Pinpoint the cell where the given text exists, returning its [x, y] midpoint coordinate. 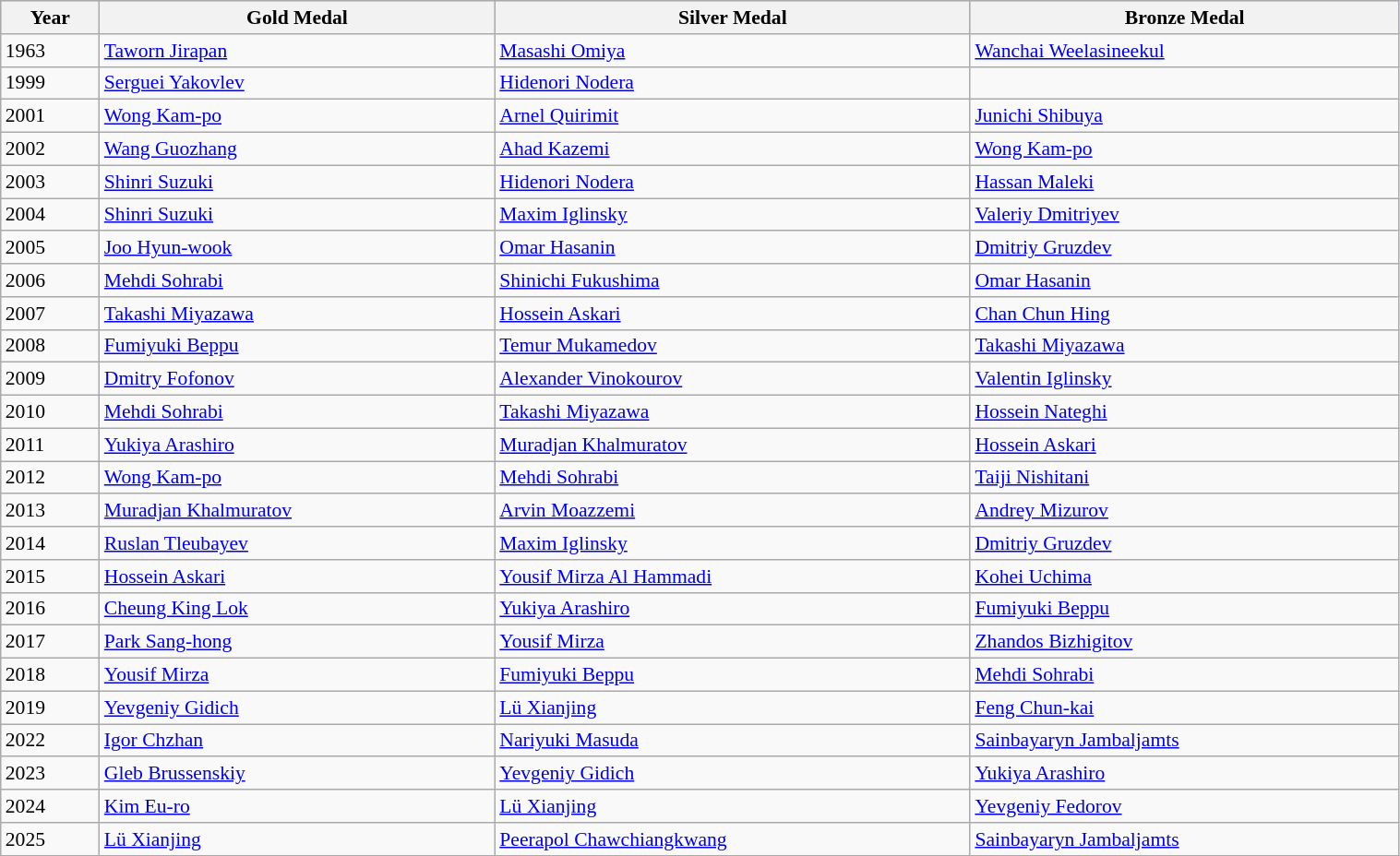
Bronze Medal [1185, 18]
2003 [50, 182]
Chan Chun Hing [1185, 314]
2001 [50, 116]
Dmitry Fofonov [297, 379]
2013 [50, 511]
2008 [50, 346]
2014 [50, 543]
2010 [50, 412]
Igor Chzhan [297, 741]
Junichi Shibuya [1185, 116]
Masashi Omiya [733, 51]
Zhandos Bizhigitov [1185, 642]
2024 [50, 806]
2017 [50, 642]
Andrey Mizurov [1185, 511]
2015 [50, 577]
2004 [50, 215]
1963 [50, 51]
Gold Medal [297, 18]
Kohei Uchima [1185, 577]
2018 [50, 675]
Feng Chun-kai [1185, 707]
Nariyuki Masuda [733, 741]
2025 [50, 839]
2006 [50, 280]
Alexander Vinokourov [733, 379]
2011 [50, 445]
Valentin Iglinsky [1185, 379]
Gleb Brussenskiy [297, 774]
2007 [50, 314]
Hossein Nateghi [1185, 412]
Valeriy Dmitriyev [1185, 215]
Ahad Kazemi [733, 149]
Peerapol Chawchiangkwang [733, 839]
Year [50, 18]
2002 [50, 149]
2009 [50, 379]
Yevgeniy Fedorov [1185, 806]
2023 [50, 774]
2022 [50, 741]
Ruslan Tleubayev [297, 543]
Temur Mukamedov [733, 346]
Taiji Nishitani [1185, 478]
1999 [50, 83]
Yousif Mirza Al Hammadi [733, 577]
Cheung King Lok [297, 609]
Arvin Moazzemi [733, 511]
Park Sang-hong [297, 642]
Serguei Yakovlev [297, 83]
2005 [50, 248]
Kim Eu-ro [297, 806]
2019 [50, 707]
2016 [50, 609]
2012 [50, 478]
Taworn Jirapan [297, 51]
Silver Medal [733, 18]
Joo Hyun-wook [297, 248]
Hassan Maleki [1185, 182]
Wanchai Weelasineekul [1185, 51]
Wang Guozhang [297, 149]
Arnel Quirimit [733, 116]
Shinichi Fukushima [733, 280]
